Pinpoint the cell where the given text exists, returning its (X, Y) midpoint coordinate. 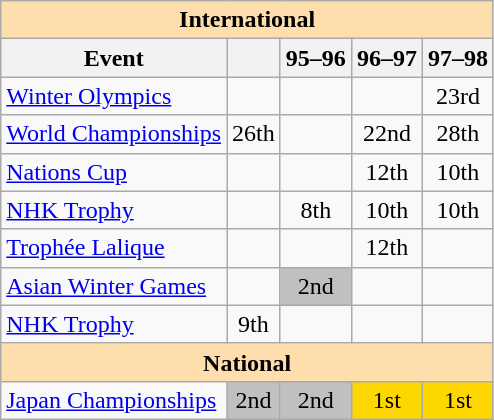
National (248, 362)
Japan Championships (114, 400)
26th (254, 134)
22nd (386, 134)
Trophée Lalique (114, 248)
International (248, 20)
Event (114, 58)
Nations Cup (114, 172)
8th (316, 210)
Asian Winter Games (114, 286)
95–96 (316, 58)
Winter Olympics (114, 96)
96–97 (386, 58)
97–98 (458, 58)
World Championships (114, 134)
28th (458, 134)
9th (254, 324)
23rd (458, 96)
